Output the (x, y) coordinate of the center of the cell containing the given text.  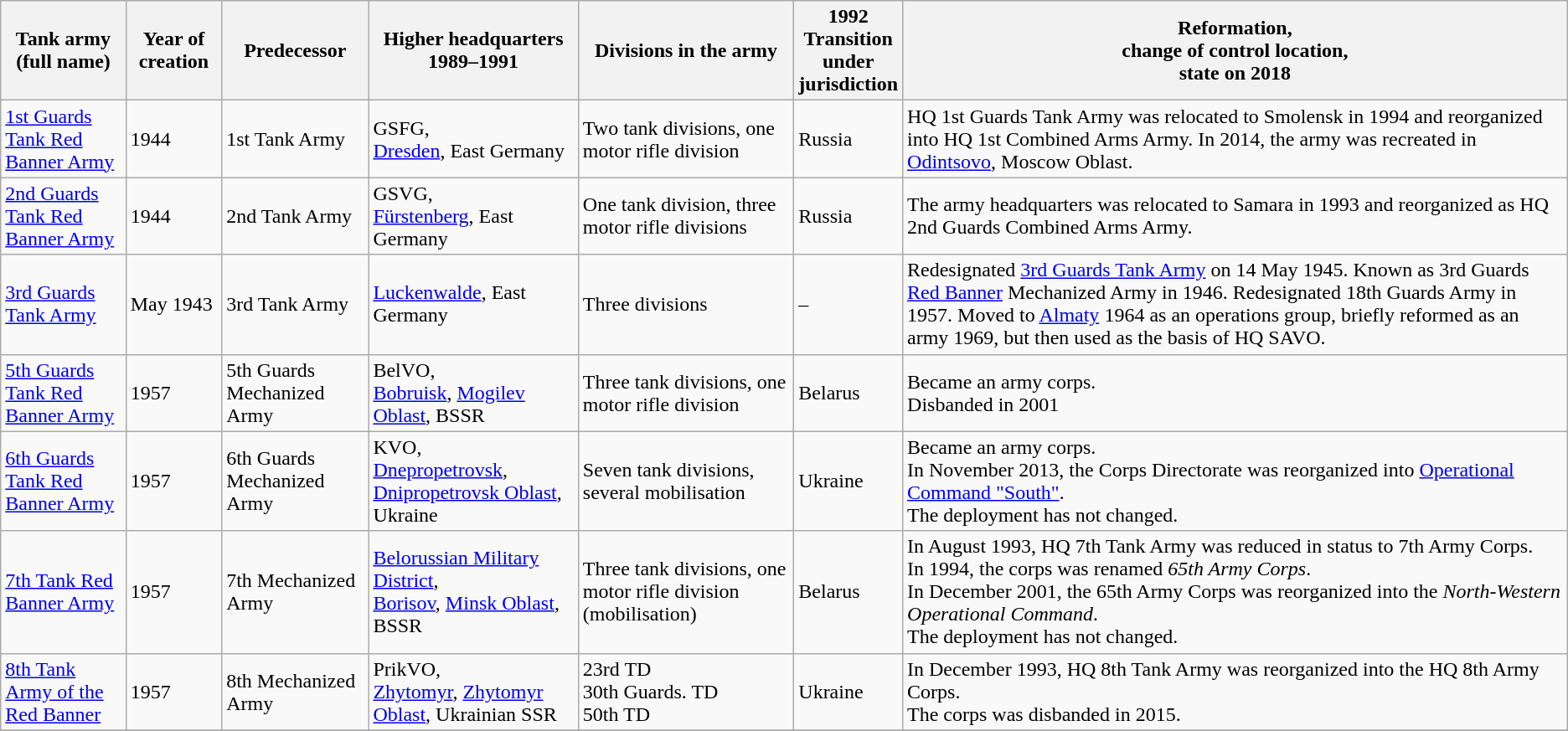
Belorussian Military District,Borisov, Minsk Oblast, BSSR (473, 592)
Three tank divisions, one motor rifle division (685, 393)
One tank division, three motor rifle divisions (685, 216)
The army headquarters was relocated to Samara in 1993 and reorganized as HQ 2nd Guards Combined Arms Army. (1235, 216)
2nd Guards Tank Red Banner Army (64, 216)
3rd Guards Tank Army (64, 305)
3rd Tank Army (295, 305)
GSFG,Dresden, East Germany (473, 139)
Became an army corps. Disbanded in 2001 (1235, 393)
1992Transitionunderjurisdiction (848, 50)
Higher headquarters1989–1991 (473, 50)
8th Tank Army of the Red Banner (64, 692)
GSVG,Fürstenberg, East Germany (473, 216)
7th Mechanized Army (295, 592)
Tank army(full name) (64, 50)
5th Guards Tank Red Banner Army (64, 393)
In December 1993, HQ 8th Tank Army was reorganized into the HQ 8th Army Corps. The corps was disbanded in 2015. (1235, 692)
Luckenwalde, East Germany (473, 305)
23rd TD30th Guards. TD50th TD (685, 692)
6th Guards Mechanized Army (295, 481)
2nd Tank Army (295, 216)
Three divisions (685, 305)
7th Tank Red Banner Army (64, 592)
KVO,Dnepropetrovsk, Dnipropetrovsk Oblast, Ukraine (473, 481)
PrikVO,Zhytomyr, Zhytomyr Oblast, Ukrainian SSR (473, 692)
1st Tank Army (295, 139)
5th Guards Mechanized Army (295, 393)
BelVO,Bobruisk, Mogilev Oblast, BSSR (473, 393)
1st Guards Tank Red Banner Army (64, 139)
Two tank divisions, one motor rifle division (685, 139)
Became an army corps. In November 2013, the Corps Directorate was reorganized into Operational Command "South".The deployment has not changed. (1235, 481)
8th Mechanized Army (295, 692)
May 1943 (173, 305)
Predecessor (295, 50)
Year of creation (173, 50)
– (848, 305)
Three tank divisions, one motor rifle division (mobilisation) (685, 592)
Divisions in the army (685, 50)
Reformation,change of control location,state on 2018 (1235, 50)
Seven tank divisions, several mobilisation (685, 481)
6th Guards Tank Red Banner Army (64, 481)
